Output the [x, y] coordinate of the center of the cell containing the given text.  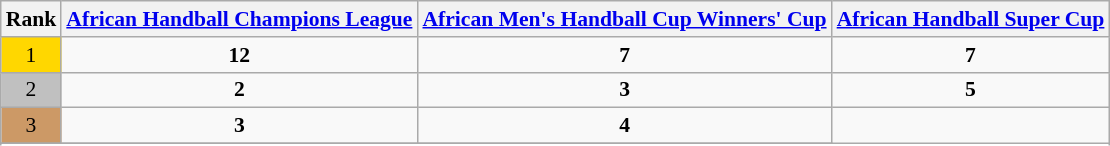
1 [32, 55]
4 [624, 126]
12 [239, 55]
African Handball Champions League [239, 19]
African Handball Super Cup [971, 19]
African Men's Handball Cup Winners' Cup [624, 19]
Rank [32, 19]
5 [971, 90]
